Locate the cell with the specified text and output its [x, y] center coordinate. 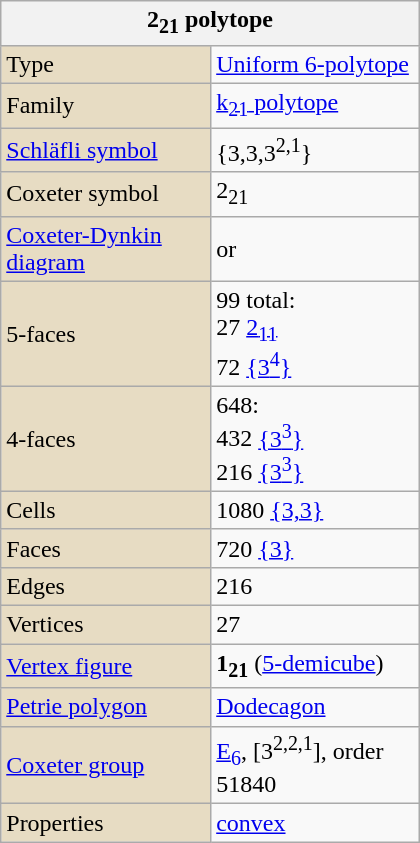
Coxeter symbol [106, 194]
Schläfli symbol [106, 150]
1080 {3,3} [316, 510]
Uniform 6-polytope [316, 64]
E6, [32,2,1], order 51840 [316, 765]
Edges [106, 586]
221 [316, 194]
27 [316, 625]
216 [316, 586]
Vertices [106, 625]
k21 polytope [316, 105]
648:432 {33}216 {33} [316, 438]
Type [106, 64]
Coxeter group [106, 765]
{3,3,32,1} [316, 150]
Dodecagon [316, 707]
Petrie polygon [106, 707]
convex [316, 823]
Family [106, 105]
or [316, 248]
221 polytope [210, 23]
4-faces [106, 438]
99 total:27 21172 {34} [316, 334]
Vertex figure [106, 666]
720 {3} [316, 548]
121 (5-demicube) [316, 666]
Properties [106, 823]
Cells [106, 510]
Coxeter-Dynkin diagram [106, 248]
Faces [106, 548]
5-faces [106, 334]
